Output the [x, y] coordinate of the center of the cell containing the given text.  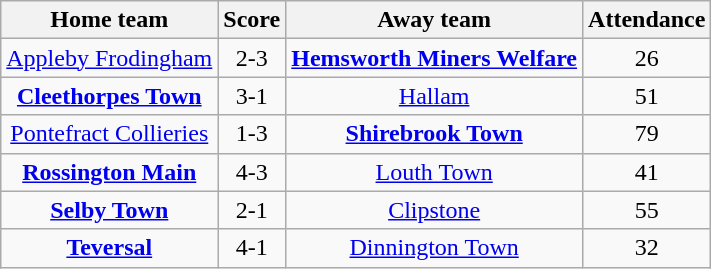
Away team [434, 20]
79 [647, 134]
Hallam [434, 96]
Teversal [110, 248]
Louth Town [434, 172]
Home team [110, 20]
32 [647, 248]
Clipstone [434, 210]
4-1 [252, 248]
Rossington Main [110, 172]
Pontefract Collieries [110, 134]
Score [252, 20]
Appleby Frodingham [110, 58]
1-3 [252, 134]
Dinnington Town [434, 248]
3-1 [252, 96]
26 [647, 58]
Hemsworth Miners Welfare [434, 58]
41 [647, 172]
4-3 [252, 172]
2-3 [252, 58]
51 [647, 96]
Shirebrook Town [434, 134]
Selby Town [110, 210]
Attendance [647, 20]
Cleethorpes Town [110, 96]
2-1 [252, 210]
55 [647, 210]
